Provide the [x, y] coordinate of the cell's center where the given text is located.  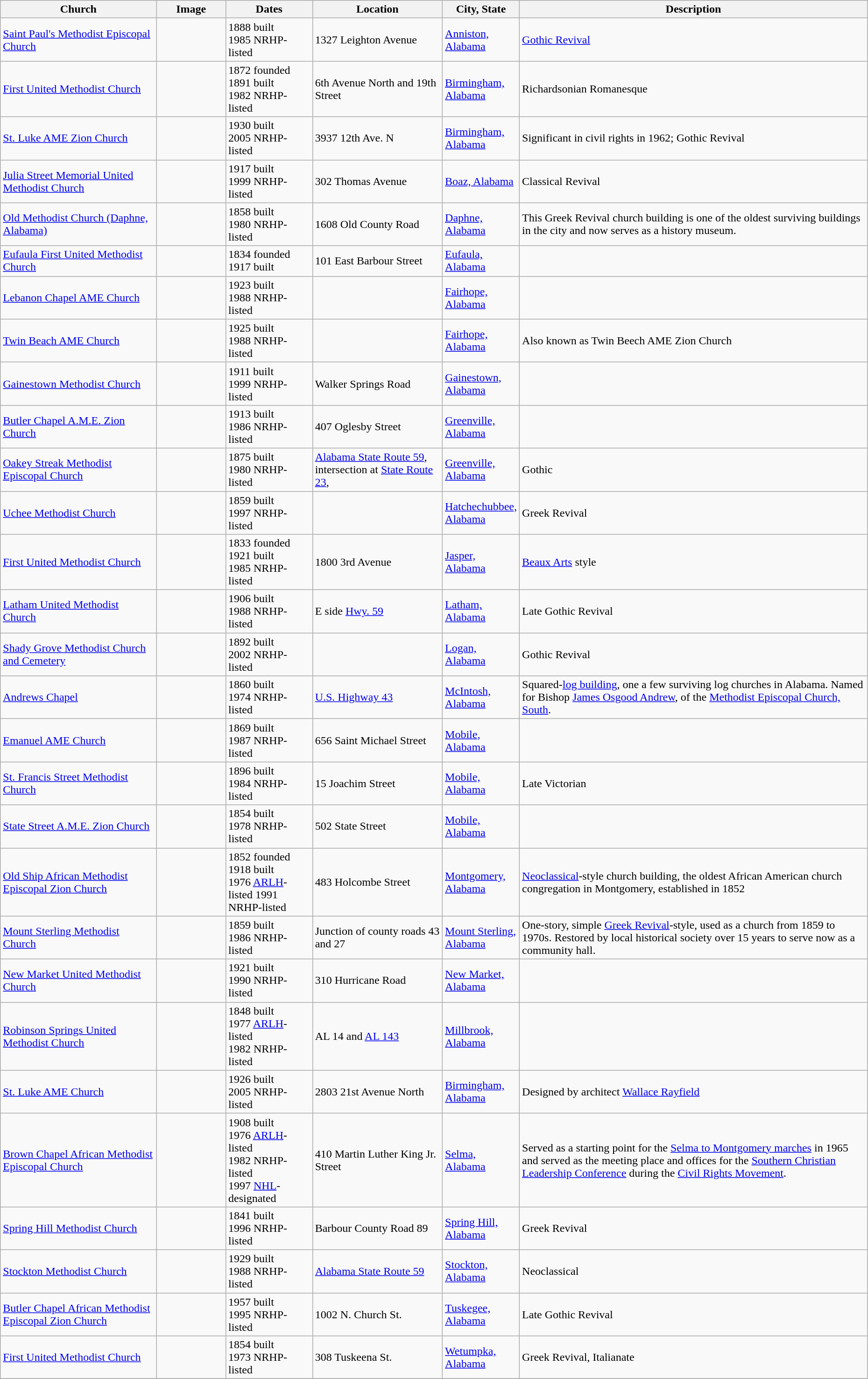
1848 built1977 ARLH-listed1982 NRHP-listed [269, 1036]
1923 built1988 NRHP-listed [269, 298]
1888 built1985 NRHP-listed [269, 40]
This Greek Revival church building is one of the oldest surviving buildings in the city and now serves as a history museum. [694, 224]
Boaz, Alabama [481, 181]
1859 built1986 NRHP-listed [269, 938]
1875 built1980 NRHP-listed [269, 469]
1833 founded1921 built1985 NRHP-listed [269, 562]
Logan, Alabama [481, 654]
Classical Revival [694, 181]
Butler Chapel A.M.E. Zion Church [78, 426]
Emanuel AME Church [78, 740]
Church [78, 9]
Shady Grove Methodist Church and Cemetery [78, 654]
1860 built1974 NRHP-listed [269, 697]
1834 founded1917 built [269, 261]
Brown Chapel African Methodist Episcopal Church [78, 1160]
1896 built1984 NRHP-listed [269, 783]
Montgomery, Alabama [481, 882]
Neoclassical-style church building, the oldest African American church congregation in Montgomery, established in 1852 [694, 882]
Mount Sterling Methodist Church [78, 938]
Squared-log building, one a few surviving log churches in Alabama. Named for Bishop James Osgood Andrew, of the Methodist Episcopal Church, South. [694, 697]
2803 21st Avenue North [377, 1092]
Saint Paul's Methodist Episcopal Church [78, 40]
St. Luke AME Zion Church [78, 138]
483 Holcombe Street [377, 882]
Anniston, Alabama [481, 40]
Latham, Alabama [481, 611]
St. Francis Street Methodist Church [78, 783]
1852 founded1918 built1976 ARLH-listed 1991 NRHP-listed [269, 882]
308 Tuskeena St. [377, 1358]
3937 12th Ave. N [377, 138]
E side Hwy. 59 [377, 611]
1800 3rd Avenue [377, 562]
Beaux Arts style [694, 562]
Oakey Streak Methodist Episcopal Church [78, 469]
St. Luke AME Church [78, 1092]
Jasper, Alabama [481, 562]
302 Thomas Avenue [377, 181]
Barbour County Road 89 [377, 1228]
Tuskegee, Alabama [481, 1315]
Millbrook, Alabama [481, 1036]
Daphne, Alabama [481, 224]
1002 N. Church St. [377, 1315]
Dates [269, 9]
Image [191, 9]
Also known as Twin Beech AME Zion Church [694, 341]
1908 built1976 ARLH-listed1982 NRHP-listed1997 NHL-designated [269, 1160]
1929 built1988 NRHP-listed [269, 1271]
1913 built1986 NRHP-listed [269, 426]
Stockton Methodist Church [78, 1271]
Alabama State Route 59 [377, 1271]
502 State Street [377, 826]
Richardsonian Romanesque [694, 89]
Lebanon Chapel AME Church [78, 298]
1892 built2002 NRHP-listed [269, 654]
1841 built1996 NRHP-listed [269, 1228]
1926 built2005 NRHP-listed [269, 1092]
Spring Hill Methodist Church [78, 1228]
Stockton, Alabama [481, 1271]
Hatchechubbee, Alabama [481, 513]
City, State [481, 9]
310 Hurricane Road [377, 981]
Significant in civil rights in 1962; Gothic Revival [694, 138]
Eufaula First United Methodist Church [78, 261]
1921 built1990 NRHP-listed [269, 981]
Wetumpka, Alabama [481, 1358]
McIntosh, Alabama [481, 697]
1858 built1980 NRHP-listed [269, 224]
1957 built1995 NRHP-listed [269, 1315]
Gainestown, Alabama [481, 384]
New Market United Methodist Church [78, 981]
Junction of county roads 43 and 27 [377, 938]
1859 built1997 NRHP-listed [269, 513]
Location [377, 9]
1906 built1988 NRHP-listed [269, 611]
Latham United Methodist Church [78, 611]
1925 built1988 NRHP-listed [269, 341]
U.S. Highway 43 [377, 697]
Selma, Alabama [481, 1160]
1917 built1999 NRHP-listed [269, 181]
Robinson Springs United Methodist Church [78, 1036]
Andrews Chapel [78, 697]
1872 founded1891 built1982 NRHP-listed [269, 89]
Description [694, 9]
New Market, Alabama [481, 981]
Old Methodist Church (Daphne, Alabama) [78, 224]
15 Joachim Street [377, 783]
407 Oglesby Street [377, 426]
1930 built2005 NRHP-listed [269, 138]
Spring Hill, Alabama [481, 1228]
AL 14 and AL 143 [377, 1036]
Late Victorian [694, 783]
Alabama State Route 59, intersection at State Route 23, [377, 469]
Julia Street Memorial United Methodist Church [78, 181]
1608 Old County Road [377, 224]
1854 built1978 NRHP-listed [269, 826]
Designed by architect Wallace Rayfield [694, 1092]
Butler Chapel African Methodist Episcopal Zion Church [78, 1315]
Mount Sterling, Alabama [481, 938]
Greek Revival, Italianate [694, 1358]
Gainestown Methodist Church [78, 384]
Neoclassical [694, 1271]
Eufaula, Alabama [481, 261]
1869 built1987 NRHP-listed [269, 740]
1854 built1973 NRHP-listed [269, 1358]
1327 Leighton Avenue [377, 40]
101 East Barbour Street [377, 261]
Old Ship African Methodist Episcopal Zion Church [78, 882]
Walker Springs Road [377, 384]
State Street A.M.E. Zion Church [78, 826]
1911 built1999 NRHP-listed [269, 384]
656 Saint Michael Street [377, 740]
Twin Beach AME Church [78, 341]
410 Martin Luther King Jr. Street [377, 1160]
Gothic [694, 469]
Uchee Methodist Church [78, 513]
6th Avenue North and 19th Street [377, 89]
